Find where the given text appears and provide that cell's center as [x, y] coordinate. 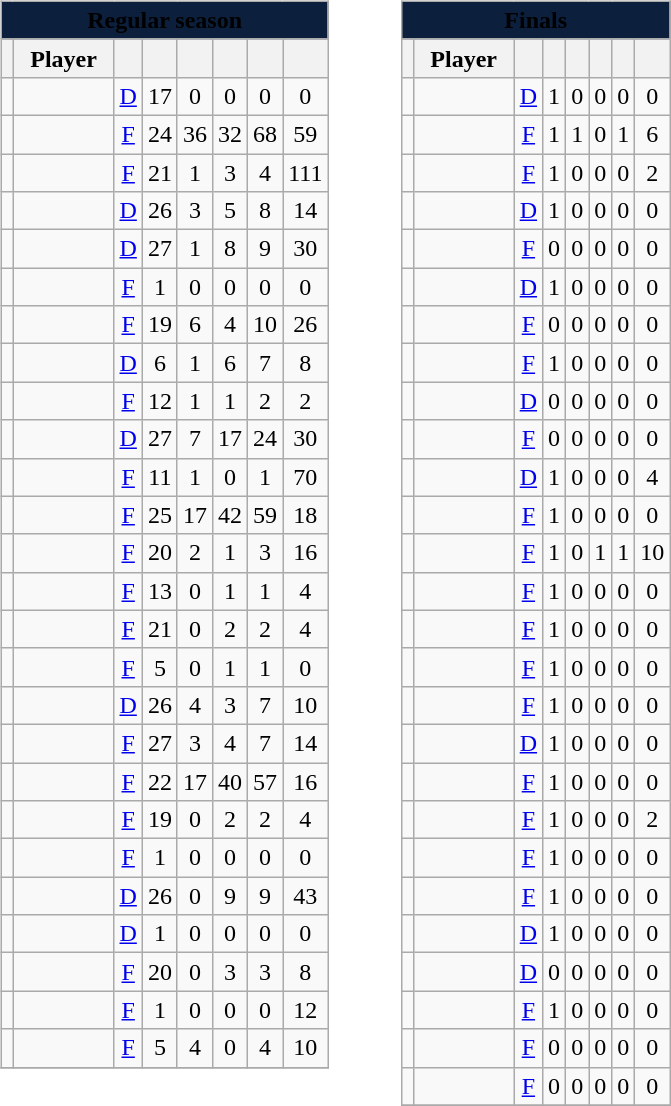
25 [160, 515]
68 [266, 134]
42 [230, 515]
70 [306, 477]
57 [266, 781]
Regular season [164, 20]
40 [230, 781]
43 [306, 896]
13 [160, 591]
22 [160, 781]
32 [230, 134]
11 [160, 477]
18 [306, 515]
111 [306, 173]
36 [194, 134]
Finals [535, 20]
